Capture the cell that displays the provided text and extract its [X, Y] central coordinate. 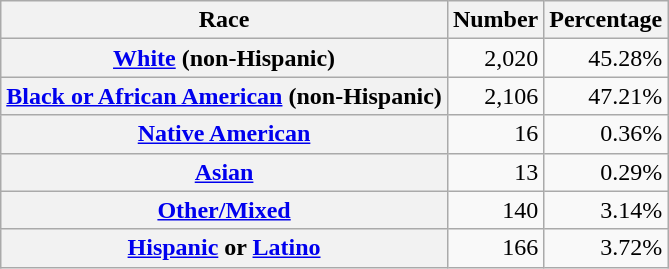
47.21% [606, 96]
Black or African American (non-Hispanic) [224, 96]
Native American [224, 134]
Race [224, 20]
Percentage [606, 20]
140 [495, 210]
0.29% [606, 172]
166 [495, 248]
2,106 [495, 96]
Hispanic or Latino [224, 248]
45.28% [606, 58]
3.72% [606, 248]
3.14% [606, 210]
Other/Mixed [224, 210]
13 [495, 172]
Number [495, 20]
2,020 [495, 58]
White (non-Hispanic) [224, 58]
0.36% [606, 134]
Asian [224, 172]
16 [495, 134]
